Output the [X, Y] coordinate of the center of the cell containing the given text.  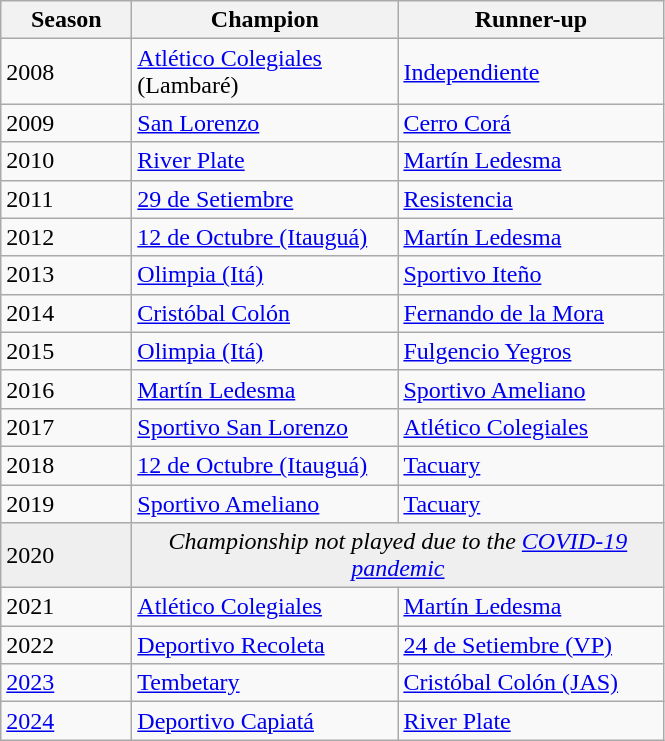
2012 [66, 237]
2019 [66, 503]
Season [66, 20]
2018 [66, 465]
2016 [66, 389]
Champion [265, 20]
2017 [66, 427]
San Lorenzo [265, 123]
Atlético Colegiales (Lambaré) [265, 72]
Fulgencio Yegros [531, 351]
2013 [66, 275]
24 de Setiembre (VP) [531, 645]
Fernando de la Mora [531, 313]
Cristóbal Colón [265, 313]
Deportivo Recoleta [265, 645]
2015 [66, 351]
2020 [66, 556]
Cristóbal Colón (JAS) [531, 683]
Independiente [531, 72]
2024 [66, 721]
2022 [66, 645]
Deportivo Capiatá [265, 721]
Runner-up [531, 20]
2010 [66, 161]
Resistencia [531, 199]
Tembetary [265, 683]
Cerro Corá [531, 123]
2008 [66, 72]
Sportivo Iteño [531, 275]
Sportivo San Lorenzo [265, 427]
2014 [66, 313]
2023 [66, 683]
29 de Setiembre [265, 199]
2011 [66, 199]
2021 [66, 607]
Championship not played due to the COVID-19 pandemic [398, 556]
2009 [66, 123]
